Return the [x, y] coordinate for the center point of the cell that contains the specified text.  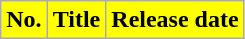
No. [24, 20]
Release date [175, 20]
Title [76, 20]
